From the cell containing the given text, extract its center point as (X, Y) coordinate. 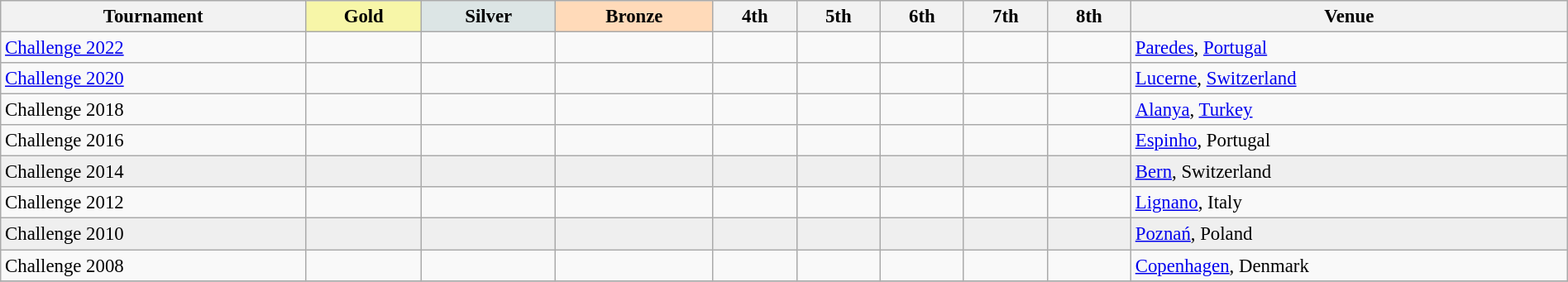
Challenge 2022 (154, 48)
Copenhagen, Denmark (1349, 265)
8th (1088, 17)
Challenge 2016 (154, 141)
Venue (1349, 17)
Bronze (633, 17)
Challenge 2014 (154, 172)
Espinho, Portugal (1349, 141)
Challenge 2018 (154, 110)
Poznań, Poland (1349, 234)
4th (754, 17)
Challenge 2010 (154, 234)
Challenge 2012 (154, 203)
Bern, Switzerland (1349, 172)
6th (921, 17)
Gold (364, 17)
Tournament (154, 17)
Silver (489, 17)
Paredes, Portugal (1349, 48)
Lucerne, Switzerland (1349, 79)
Challenge 2008 (154, 265)
Alanya, Turkey (1349, 110)
5th (839, 17)
Challenge 2020 (154, 79)
7th (1006, 17)
Lignano, Italy (1349, 203)
